For the text-containing cell, return its midpoint in [X, Y] coordinate format. 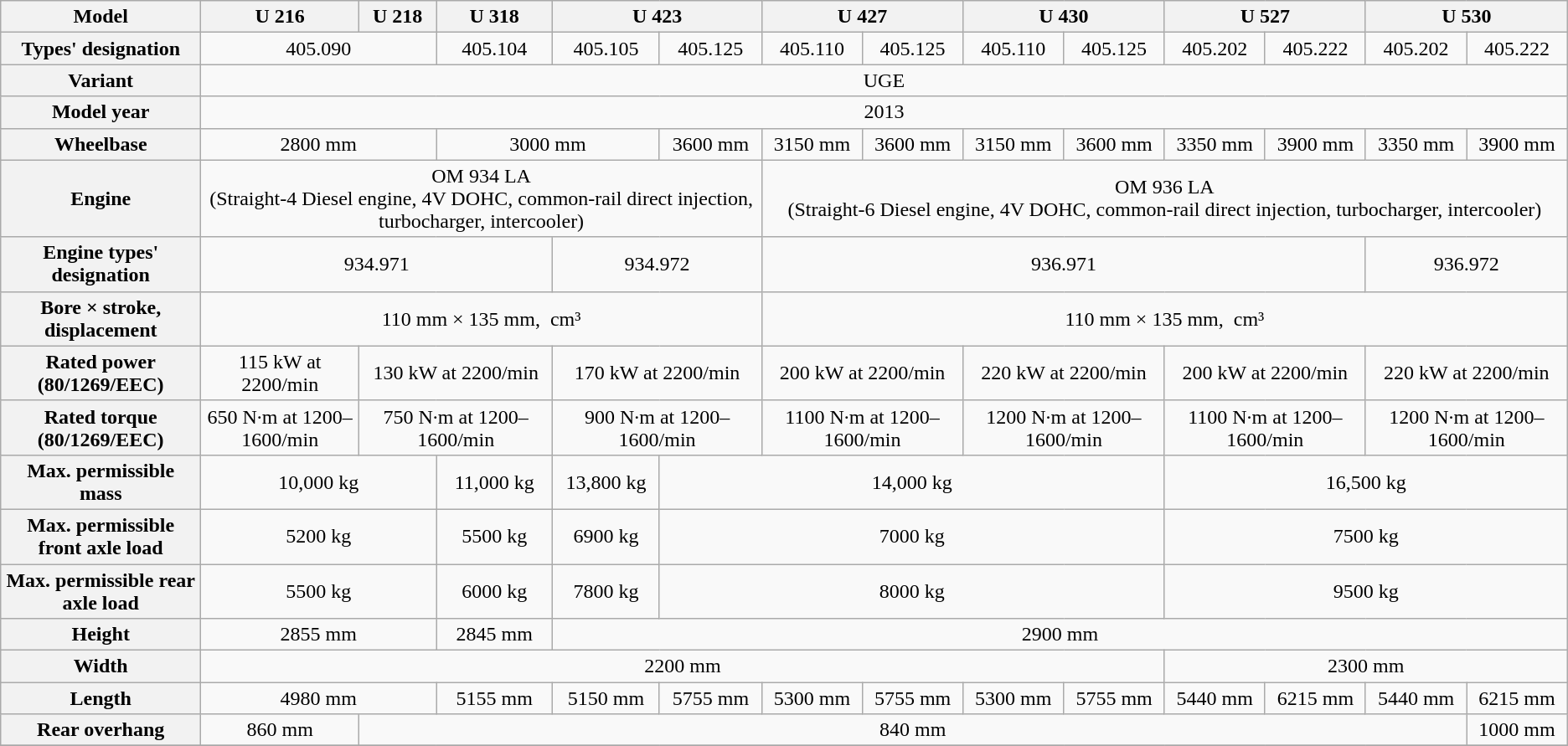
9500 kg [1365, 591]
U 530 [1466, 17]
2800 mm [318, 144]
750 N·m at 1200–1600/min [456, 427]
130 kW at 2200/min [456, 373]
934.972 [658, 265]
7500 kg [1365, 536]
U 218 [398, 17]
7800 kg [606, 591]
1000 mm [1518, 730]
5200 kg [318, 536]
14,000 kg [911, 482]
Model [101, 17]
U 527 [1265, 17]
Rated torque (80/1269/EEC) [101, 427]
Max. permissible rear axle load [101, 591]
Engine [101, 198]
Length [101, 698]
Rated power (80/1269/EEC) [101, 373]
16,500 kg [1365, 482]
U 423 [658, 17]
Rear overhang [101, 730]
Max. permissible front axle load [101, 536]
170 kW at 2200/min [658, 373]
5150 mm [606, 698]
7000 kg [911, 536]
U 216 [280, 17]
Model year [101, 112]
Width [101, 666]
2845 mm [494, 635]
860 mm [280, 730]
2200 mm [683, 666]
Types' designation [101, 49]
900 N·m at 1200–1600/min [658, 427]
OM 936 LA(Straight-6 Diesel engine, 4V DOHC, common-rail direct injection, turbocharger, intercooler) [1164, 198]
6900 kg [606, 536]
934.971 [377, 265]
650 N·m at 1200–1600/min [280, 427]
2855 mm [318, 635]
405.090 [318, 49]
115 kW at 2200/min [280, 373]
Height [101, 635]
U 430 [1064, 17]
Wheelbase [101, 144]
OM 934 LA(Straight-4 Diesel engine, 4V DOHC, common-rail direct injection, turbocharger, intercooler) [482, 198]
UGE [885, 80]
11,000 kg [494, 482]
4980 mm [318, 698]
840 mm [913, 730]
U 427 [862, 17]
405.104 [494, 49]
2900 mm [1060, 635]
936.971 [1064, 265]
8000 kg [911, 591]
936.972 [1466, 265]
U 318 [494, 17]
Engine types' designation [101, 265]
10,000 kg [318, 482]
2300 mm [1365, 666]
6000 kg [494, 591]
3000 mm [548, 144]
Variant [101, 80]
13,800 kg [606, 482]
5155 mm [494, 698]
2013 [885, 112]
Bore × stroke, displacement [101, 318]
405.105 [606, 49]
Max. permissible mass [101, 482]
